Extract the (x, y) coordinate from the center of the cell holding the provided text.  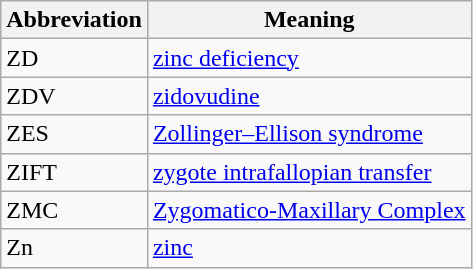
Zn (74, 248)
ZD (74, 58)
zidovudine (309, 96)
zinc (309, 248)
zygote intrafallopian transfer (309, 172)
Zygomatico-Maxillary Complex (309, 210)
ZES (74, 134)
ZMC (74, 210)
ZIFT (74, 172)
Zollinger–Ellison syndrome (309, 134)
Abbreviation (74, 20)
ZDV (74, 96)
zinc deficiency (309, 58)
Meaning (309, 20)
